Determine the [X, Y] coordinate at the center of the cell enclosing the given text.  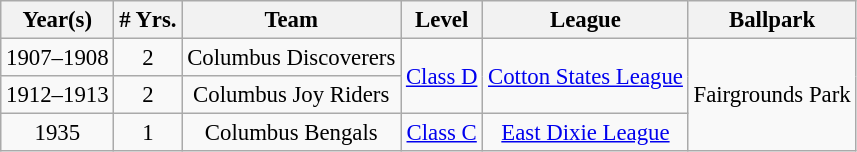
Ballpark [772, 20]
1907–1908 [58, 58]
League [586, 20]
Year(s) [58, 20]
1 [148, 133]
Class C [442, 133]
Fairgrounds Park [772, 96]
Class D [442, 76]
1912–1913 [58, 95]
Level [442, 20]
# Yrs. [148, 20]
Columbus Joy Riders [292, 95]
Cotton States League [586, 76]
Columbus Bengals [292, 133]
Team [292, 20]
East Dixie League [586, 133]
Columbus Discoverers [292, 58]
1935 [58, 133]
